Locate the cell with the specified text and output its [X, Y] center coordinate. 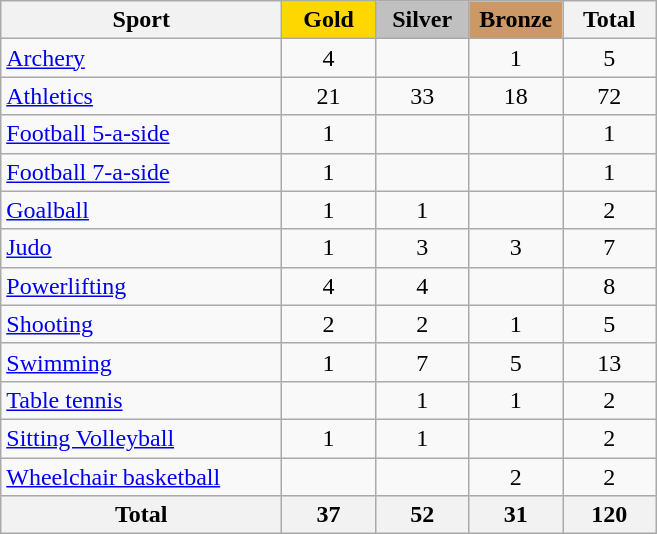
21 [329, 96]
52 [422, 515]
Table tennis [142, 400]
Archery [142, 58]
31 [516, 515]
Wheelchair basketball [142, 477]
37 [329, 515]
Football 5-a-side [142, 134]
120 [609, 515]
Swimming [142, 362]
Silver [422, 20]
Gold [329, 20]
Powerlifting [142, 286]
Goalball [142, 210]
Sport [142, 20]
72 [609, 96]
33 [422, 96]
13 [609, 362]
Football 7-a-side [142, 172]
8 [609, 286]
Bronze [516, 20]
18 [516, 96]
Judo [142, 248]
Athletics [142, 96]
Sitting Volleyball [142, 438]
Shooting [142, 324]
